Capture the cell that displays the provided text and extract its [X, Y] central coordinate. 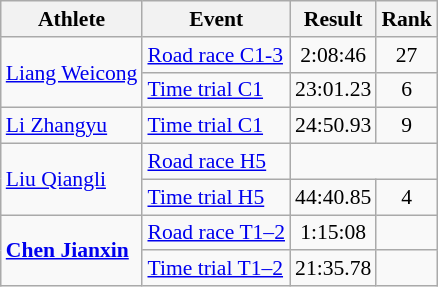
21:35.78 [333, 269]
9 [406, 126]
Time trial T1–2 [216, 269]
Liang Weicong [72, 72]
Rank [406, 19]
Result [333, 19]
1:15:08 [333, 233]
Athlete [72, 19]
Li Zhangyu [72, 126]
Time trial H5 [216, 197]
Event [216, 19]
4 [406, 197]
27 [406, 55]
Liu Qiangli [72, 180]
Road race H5 [216, 162]
6 [406, 90]
24:50.93 [333, 126]
23:01.23 [333, 90]
Road race C1-3 [216, 55]
44:40.85 [333, 197]
Chen Jianxin [72, 250]
2:08:46 [333, 55]
Road race T1–2 [216, 233]
